Detect which cell encompasses the target text, then output its [x, y] center coordinate. 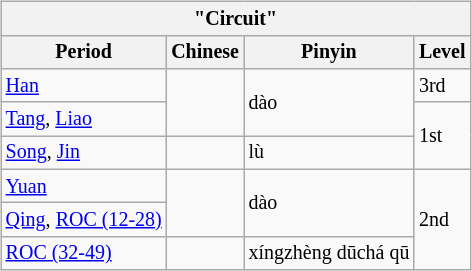
Period [84, 52]
Tang, Liao [84, 118]
ROC (32-49) [84, 252]
lù [329, 152]
Song, Jin [84, 152]
Chinese [204, 52]
Yuan [84, 186]
Han [84, 86]
Qing, ROC (12-28) [84, 220]
"Circuit" [236, 18]
xíngzhèng dūchá qū [329, 252]
Pinyin [329, 52]
2nd [442, 219]
Level [442, 52]
3rd [442, 86]
1st [442, 136]
